Pinpoint the cell where the given text exists, returning its [x, y] midpoint coordinate. 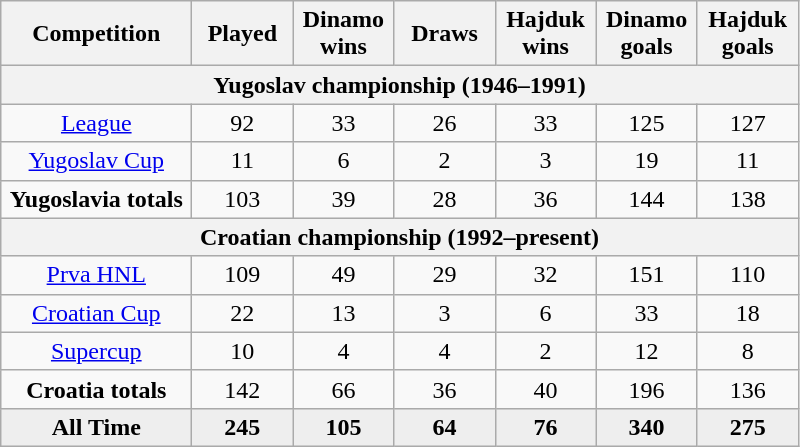
22 [242, 313]
10 [242, 351]
103 [242, 199]
Dinamo goals [646, 34]
136 [748, 389]
144 [646, 199]
196 [646, 389]
Yugoslavia totals [96, 199]
105 [344, 427]
245 [242, 427]
League [96, 123]
Supercup [96, 351]
340 [646, 427]
49 [344, 275]
32 [546, 275]
151 [646, 275]
92 [242, 123]
26 [444, 123]
40 [546, 389]
Yugoslav Cup [96, 161]
Prva HNL [96, 275]
Dinamo wins [344, 34]
Hajduk goals [748, 34]
142 [242, 389]
39 [344, 199]
29 [444, 275]
275 [748, 427]
138 [748, 199]
12 [646, 351]
127 [748, 123]
125 [646, 123]
19 [646, 161]
Competition [96, 34]
64 [444, 427]
66 [344, 389]
76 [546, 427]
110 [748, 275]
Croatian Cup [96, 313]
Hajduk wins [546, 34]
Yugoslav championship (1946–1991) [400, 85]
8 [748, 351]
All Time [96, 427]
18 [748, 313]
Played [242, 34]
28 [444, 199]
109 [242, 275]
13 [344, 313]
Draws [444, 34]
Croatia totals [96, 389]
Croatian championship (1992–present) [400, 237]
